Pinpoint the cell where the given text exists, returning its [x, y] midpoint coordinate. 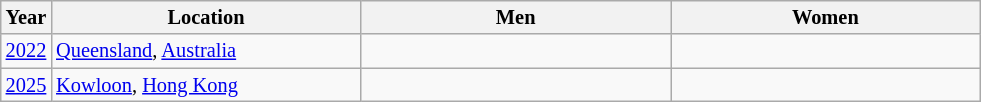
Men [516, 17]
2022 [26, 51]
Queensland, Australia [206, 51]
Kowloon, Hong Kong [206, 85]
Women [825, 17]
2025 [26, 85]
Location [206, 17]
Year [26, 17]
